Capture the cell that displays the provided text and extract its [X, Y] central coordinate. 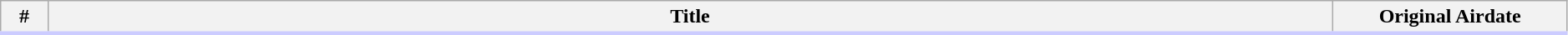
Original Airdate [1450, 17]
Title [690, 17]
# [24, 17]
